Output the [x, y] coordinate of the center of the cell containing the given text.  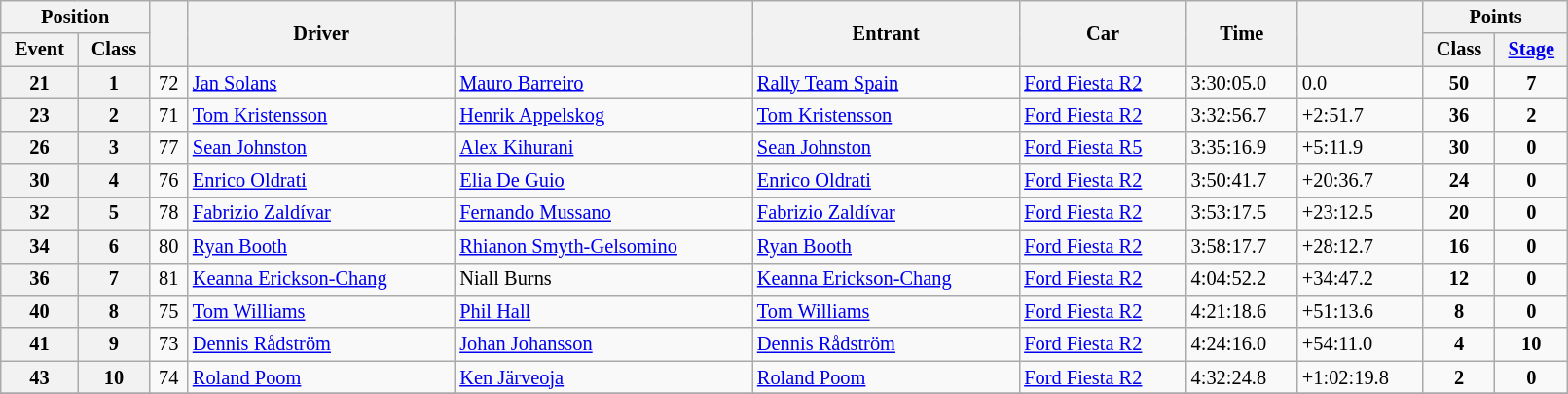
Alex Kihurani [603, 148]
3:35:16.9 [1242, 148]
74 [169, 377]
26 [39, 148]
Niall Burns [603, 279]
Henrik Appelskog [603, 115]
3:32:56.7 [1242, 115]
0.0 [1361, 83]
3 [114, 148]
24 [1459, 181]
+28:12.7 [1361, 246]
1 [114, 83]
3:53:17.5 [1242, 213]
+1:02:19.8 [1361, 377]
78 [169, 213]
Elia De Guio [603, 181]
Time [1242, 33]
Car [1102, 33]
6 [114, 246]
4:21:18.6 [1242, 311]
71 [169, 115]
20 [1459, 213]
Rhianon Smyth-Gelsomino [603, 246]
23 [39, 115]
16 [1459, 246]
3:50:41.7 [1242, 181]
21 [39, 83]
72 [169, 83]
34 [39, 246]
Rally Team Spain [886, 83]
Stage [1532, 50]
43 [39, 377]
75 [169, 311]
Phil Hall [603, 311]
80 [169, 246]
Mauro Barreiro [603, 83]
+54:11.0 [1361, 344]
5 [114, 213]
41 [39, 344]
+2:51.7 [1361, 115]
Fernando Mussano [603, 213]
Entrant [886, 33]
4:24:16.0 [1242, 344]
+20:36.7 [1361, 181]
76 [169, 181]
Position [76, 17]
50 [1459, 83]
4:04:52.2 [1242, 279]
3:58:17.7 [1242, 246]
+23:12.5 [1361, 213]
12 [1459, 279]
Ford Fiesta R5 [1102, 148]
Event [39, 50]
4:32:24.8 [1242, 377]
77 [169, 148]
73 [169, 344]
+51:13.6 [1361, 311]
32 [39, 213]
81 [169, 279]
9 [114, 344]
Jan Solans [321, 83]
Driver [321, 33]
+5:11.9 [1361, 148]
Johan Johansson [603, 344]
Points [1495, 17]
+34:47.2 [1361, 279]
Ken Järveoja [603, 377]
40 [39, 311]
3:30:05.0 [1242, 83]
